Detect which cell encompasses the target text, then output its (x, y) center coordinate. 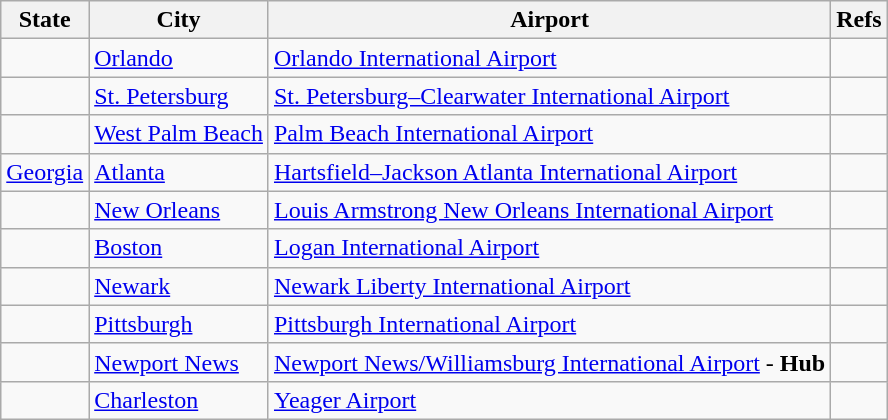
St. Petersburg–Clearwater International Airport (549, 96)
Newport News/Williamsburg International Airport - Hub (549, 362)
Newport News (179, 362)
State (45, 20)
Louis Armstrong New Orleans International Airport (549, 210)
Refs (859, 20)
Yeager Airport (549, 400)
Newark Liberty International Airport (549, 286)
Pittsburgh International Airport (549, 324)
Georgia (45, 172)
Airport (549, 20)
West Palm Beach (179, 134)
Pittsburgh (179, 324)
Atlanta (179, 172)
Hartsfield–Jackson Atlanta International Airport (549, 172)
Palm Beach International Airport (549, 134)
Logan International Airport (549, 248)
City (179, 20)
St. Petersburg (179, 96)
Orlando International Airport (549, 58)
Charleston (179, 400)
Orlando (179, 58)
New Orleans (179, 210)
Boston (179, 248)
Newark (179, 286)
